Find where the given text appears and provide that cell's center as [x, y] coordinate. 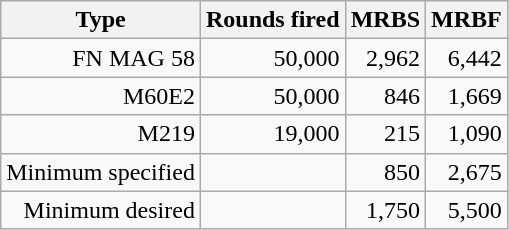
MRBS [385, 20]
215 [385, 134]
2,675 [467, 172]
5,500 [467, 210]
Minimum specified [101, 172]
850 [385, 172]
MRBF [467, 20]
1,750 [385, 210]
M60E2 [101, 96]
1,090 [467, 134]
Minimum desired [101, 210]
Rounds fired [272, 20]
M219 [101, 134]
FN MAG 58 [101, 58]
2,962 [385, 58]
846 [385, 96]
Type [101, 20]
19,000 [272, 134]
1,669 [467, 96]
6,442 [467, 58]
